Provide the [X, Y] coordinate of the cell's center where the given text is located.  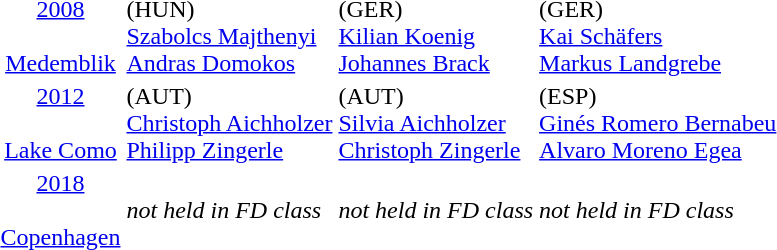
(AUT)Christoph AichholzerPhilipp Zingerle [230, 123]
(AUT)Silvia AichholzerChristoph Zingerle [436, 123]
